Identify which cell holds the provided text, then report its (x, y) central coordinate. 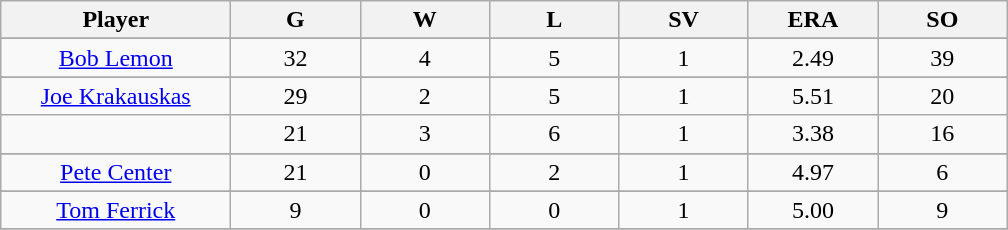
Bob Lemon (116, 58)
Pete Center (116, 172)
39 (942, 58)
L (554, 20)
SO (942, 20)
3.38 (812, 134)
Joe Krakauskas (116, 96)
SV (684, 20)
5.51 (812, 96)
Tom Ferrick (116, 210)
16 (942, 134)
32 (296, 58)
W (424, 20)
G (296, 20)
2.49 (812, 58)
ERA (812, 20)
Player (116, 20)
5.00 (812, 210)
4 (424, 58)
4.97 (812, 172)
29 (296, 96)
3 (424, 134)
20 (942, 96)
